Determine the [x, y] coordinate at the center of the cell enclosing the given text.  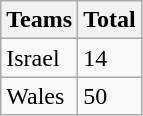
14 [110, 58]
Israel [40, 58]
50 [110, 96]
Total [110, 20]
Teams [40, 20]
Wales [40, 96]
